Find where the given text appears and provide that cell's center as (X, Y) coordinate. 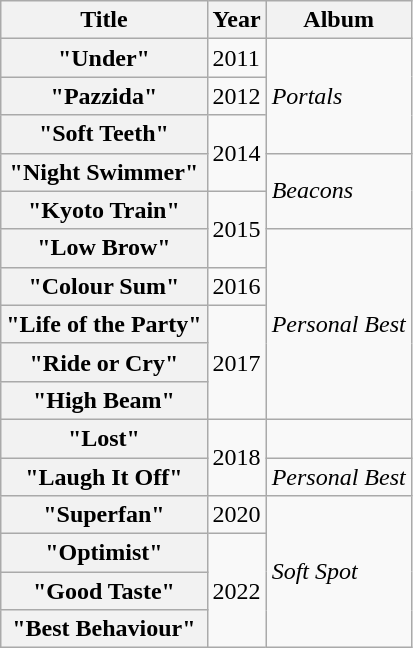
2014 (236, 153)
2011 (236, 58)
2020 (236, 515)
"Best Behaviour" (104, 629)
Portals (338, 96)
"Under" (104, 58)
2018 (236, 457)
"Soft Teeth" (104, 134)
Soft Spot (338, 572)
"Life of the Party" (104, 324)
"Ride or Cry" (104, 362)
2016 (236, 286)
"Lost" (104, 438)
2017 (236, 362)
"Pazzida" (104, 96)
"High Beam" (104, 400)
"Good Taste" (104, 591)
Title (104, 20)
2015 (236, 229)
"Kyoto Train" (104, 210)
"Colour Sum" (104, 286)
2022 (236, 591)
"Laugh It Off" (104, 477)
"Night Swimmer" (104, 172)
Year (236, 20)
"Superfan" (104, 515)
"Optimist" (104, 553)
"Low Brow" (104, 248)
Album (338, 20)
Beacons (338, 191)
2012 (236, 96)
